Scan for the cell matching the given text and deliver its [x, y] coordinate at center. 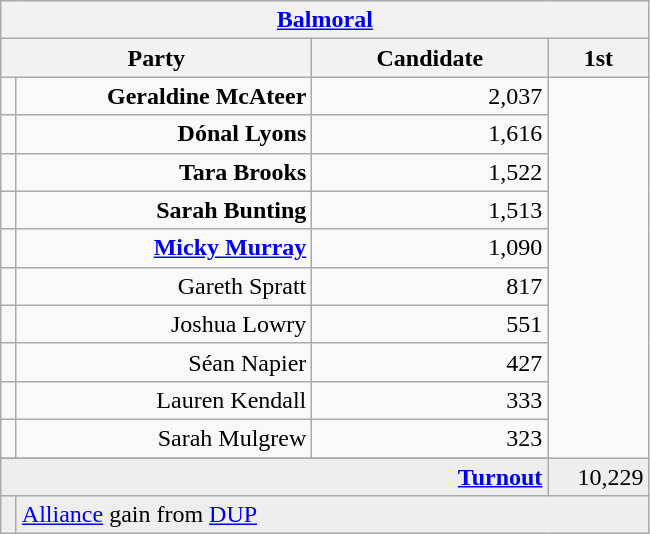
Lauren Kendall [164, 400]
Balmoral [325, 20]
817 [430, 286]
Sarah Mulgrew [164, 438]
Dónal Lyons [164, 134]
Joshua Lowry [164, 324]
Séan Napier [164, 362]
Geraldine McAteer [164, 96]
Gareth Spratt [164, 286]
Tara Brooks [164, 172]
1,616 [430, 134]
427 [430, 362]
Alliance gain from DUP [332, 515]
323 [430, 438]
Sarah Bunting [164, 210]
Turnout [274, 477]
Party [156, 58]
2,037 [430, 96]
333 [430, 400]
Candidate [430, 58]
1,522 [430, 172]
551 [430, 324]
1,090 [430, 248]
Micky Murray [164, 248]
1,513 [430, 210]
1st [598, 58]
10,229 [598, 477]
